From the cell containing the given text, extract its center point as [X, Y] coordinate. 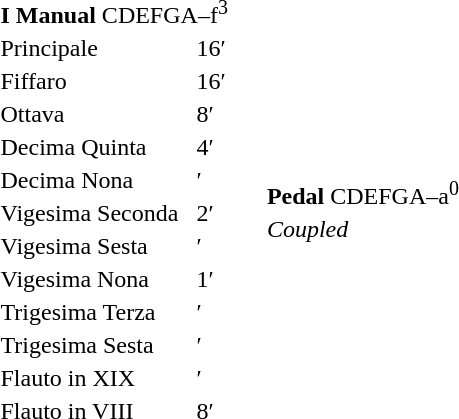
4′ [212, 147]
8′ [212, 114]
2′ [212, 213]
1′ [212, 279]
